Extract the (x, y) coordinate from the center of the cell holding the provided text.  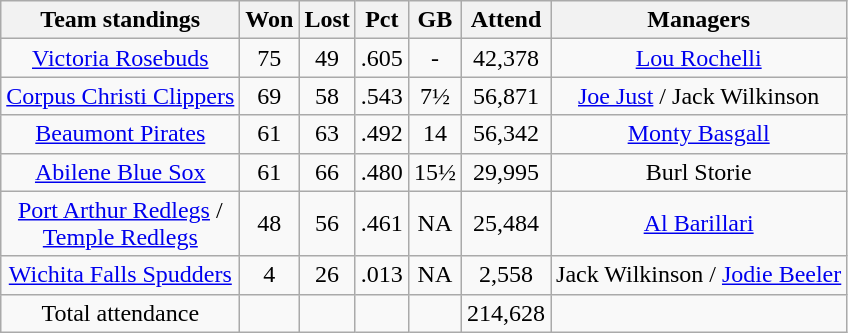
Abilene Blue Sox (120, 172)
56,342 (506, 134)
63 (327, 134)
Total attendance (120, 313)
Pct (382, 20)
26 (327, 275)
Joe Just / Jack Wilkinson (699, 96)
56 (327, 224)
29,995 (506, 172)
75 (270, 58)
69 (270, 96)
Won (270, 20)
214,628 (506, 313)
Team standings (120, 20)
GB (434, 20)
Port Arthur Redlegs /Temple Redlegs (120, 224)
.605 (382, 58)
14 (434, 134)
.543 (382, 96)
.492 (382, 134)
58 (327, 96)
.480 (382, 172)
Al Barillari (699, 224)
Jack Wilkinson / Jodie Beeler (699, 275)
56,871 (506, 96)
Attend (506, 20)
.013 (382, 275)
2,558 (506, 275)
Wichita Falls Spudders (120, 275)
49 (327, 58)
42,378 (506, 58)
Corpus Christi Clippers (120, 96)
.461 (382, 224)
4 (270, 275)
7½ (434, 96)
Monty Basgall (699, 134)
- (434, 58)
15½ (434, 172)
48 (270, 224)
Burl Storie (699, 172)
66 (327, 172)
25,484 (506, 224)
Managers (699, 20)
Victoria Rosebuds (120, 58)
Lou Rochelli (699, 58)
Lost (327, 20)
Beaumont Pirates (120, 134)
